Return the [X, Y] coordinate for the center point of the cell that contains the specified text.  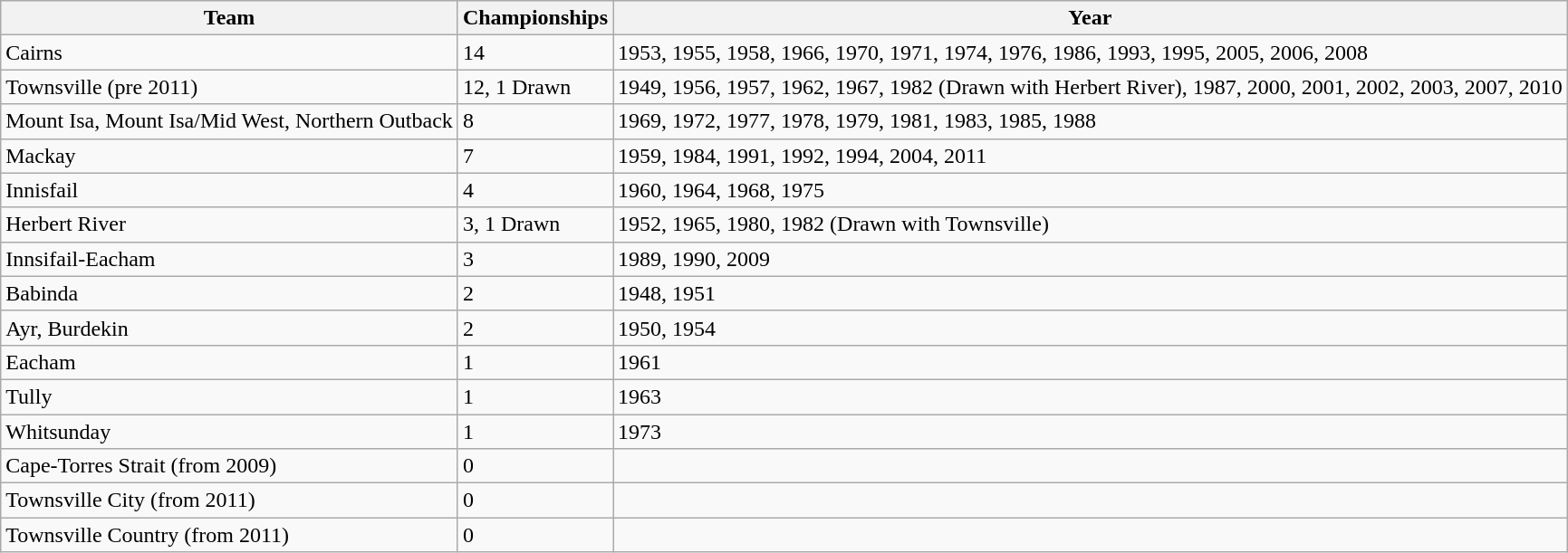
1948, 1951 [1091, 293]
Herbert River [230, 224]
Innsifail-Eacham [230, 259]
Cairns [230, 52]
12, 1 Drawn [534, 87]
Innisfail [230, 190]
1959, 1984, 1991, 1992, 1994, 2004, 2011 [1091, 156]
Ayr, Burdekin [230, 328]
1989, 1990, 2009 [1091, 259]
7 [534, 156]
1969, 1972, 1977, 1978, 1979, 1981, 1983, 1985, 1988 [1091, 121]
Year [1091, 18]
8 [534, 121]
Mount Isa, Mount Isa/Mid West, Northern Outback [230, 121]
Tully [230, 396]
14 [534, 52]
Townsville (pre 2011) [230, 87]
3, 1 Drawn [534, 224]
1960, 1964, 1968, 1975 [1091, 190]
1949, 1956, 1957, 1962, 1967, 1982 (Drawn with Herbert River), 1987, 2000, 2001, 2002, 2003, 2007, 2010 [1091, 87]
1963 [1091, 396]
1973 [1091, 432]
Babinda [230, 293]
1953, 1955, 1958, 1966, 1970, 1971, 1974, 1976, 1986, 1993, 1995, 2005, 2006, 2008 [1091, 52]
1950, 1954 [1091, 328]
Team [230, 18]
1952, 1965, 1980, 1982 (Drawn with Townsville) [1091, 224]
Townsville Country (from 2011) [230, 535]
Eacham [230, 362]
Championships [534, 18]
Townsville City (from 2011) [230, 501]
3 [534, 259]
4 [534, 190]
Whitsunday [230, 432]
Mackay [230, 156]
Cape-Torres Strait (from 2009) [230, 466]
1961 [1091, 362]
